Provide the (X, Y) coordinate of the cell's center where the given text is located.  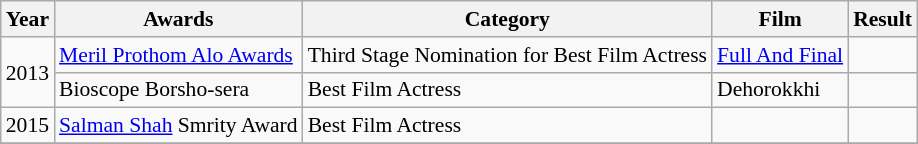
Result (882, 19)
Year (28, 19)
2015 (28, 126)
Meril Prothom Alo Awards (178, 55)
Awards (178, 19)
Film (780, 19)
Bioscope Borsho-sera (178, 90)
Dehorokkhi (780, 90)
Category (508, 19)
Full And Final (780, 55)
Salman Shah Smrity Award (178, 126)
Third Stage Nomination for Best Film Actress (508, 55)
2013 (28, 72)
